Capture the cell that displays the provided text and extract its (X, Y) central coordinate. 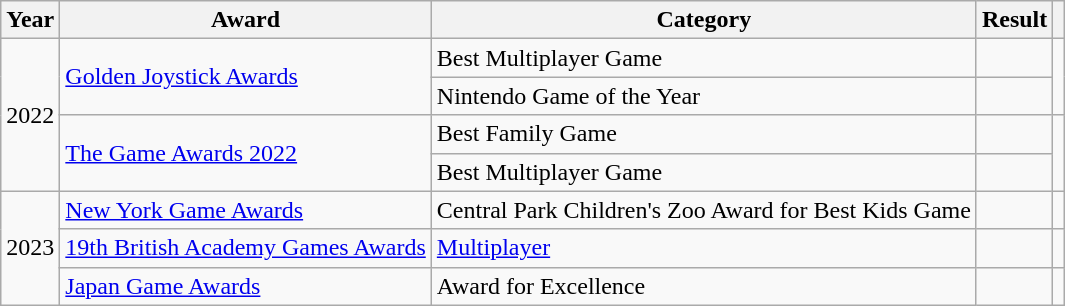
Best Family Game (704, 134)
Award (246, 20)
Multiplayer (704, 248)
2022 (30, 115)
19th British Academy Games Awards (246, 248)
Nintendo Game of the Year (704, 96)
Category (704, 20)
New York Game Awards (246, 210)
2023 (30, 248)
The Game Awards 2022 (246, 153)
Award for Excellence (704, 286)
Japan Game Awards (246, 286)
Golden Joystick Awards (246, 77)
Result (1014, 20)
Year (30, 20)
Central Park Children's Zoo Award for Best Kids Game (704, 210)
